Pinpoint the cell where the given text exists, returning its [X, Y] midpoint coordinate. 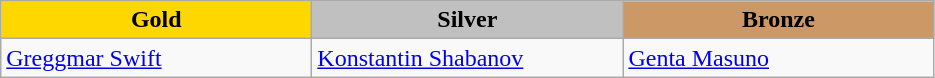
Gold [156, 20]
Greggmar Swift [156, 58]
Genta Masuno [778, 58]
Silver [468, 20]
Konstantin Shabanov [468, 58]
Bronze [778, 20]
